Pinpoint the cell where the given text exists, returning its [x, y] midpoint coordinate. 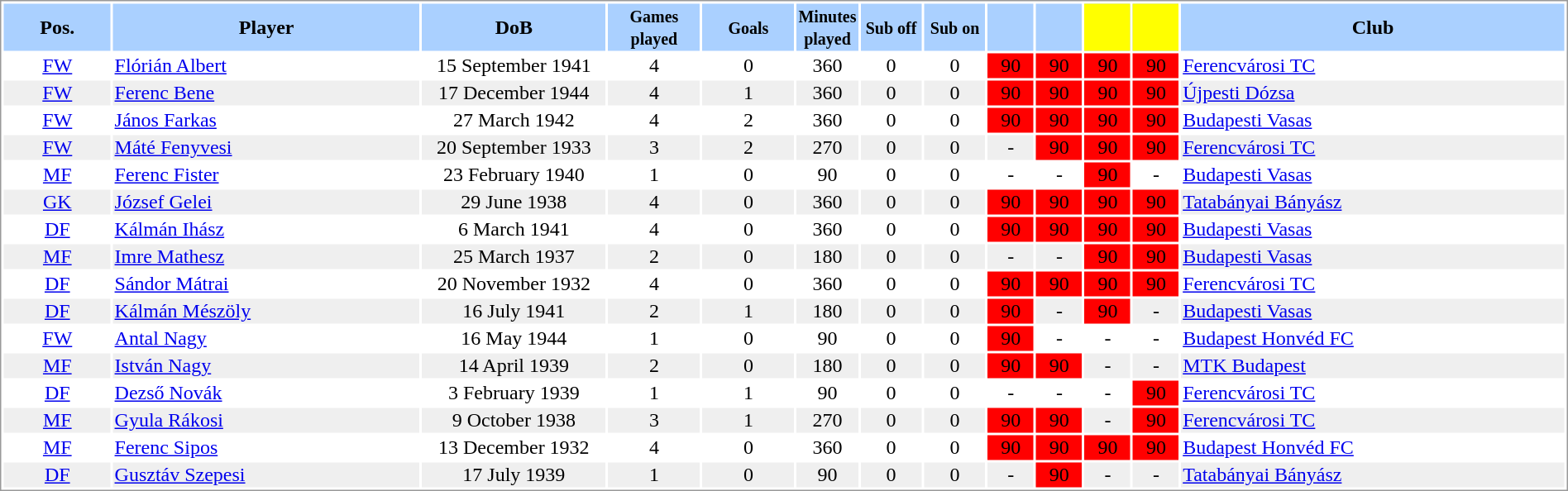
Player [266, 26]
Kálmán Mészöly [266, 312]
14 April 1939 [514, 366]
9 October 1938 [514, 421]
Minutesplayed [827, 26]
Kálmán Ihász [266, 229]
Imre Mathesz [266, 257]
DoB [514, 26]
Ferenc Sipos [266, 447]
17 December 1944 [514, 93]
Goals [748, 26]
3 February 1939 [514, 393]
GK [57, 203]
János Farkas [266, 120]
16 May 1944 [514, 338]
István Nagy [266, 366]
Gusztáv Szepesi [266, 475]
Sub on [955, 26]
20 September 1933 [514, 148]
29 June 1938 [514, 203]
23 February 1940 [514, 174]
József Gelei [266, 203]
Dezső Novák [266, 393]
Antal Nagy [266, 338]
Ferenc Fister [266, 174]
20 November 1932 [514, 284]
25 March 1937 [514, 257]
Sub off [892, 26]
15 September 1941 [514, 65]
Máté Fenyvesi [266, 148]
Sándor Mátrai [266, 284]
27 March 1942 [514, 120]
Flórián Albert [266, 65]
6 March 1941 [514, 229]
Gamesplayed [653, 26]
Újpesti Dózsa [1373, 93]
Club [1373, 26]
Ferenc Bene [266, 93]
16 July 1941 [514, 312]
13 December 1932 [514, 447]
17 July 1939 [514, 475]
Gyula Rákosi [266, 421]
MTK Budapest [1373, 366]
Pos. [57, 26]
